For the text-containing cell, return its midpoint in (X, Y) coordinate format. 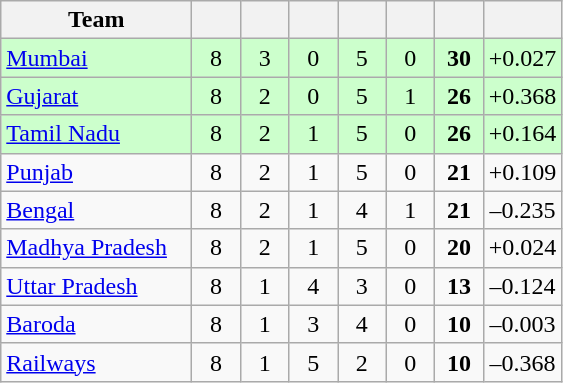
Mumbai (96, 58)
–0.368 (522, 362)
Uttar Pradesh (96, 286)
–0.124 (522, 286)
Railways (96, 362)
Gujarat (96, 96)
13 (460, 286)
+0.024 (522, 248)
+0.027 (522, 58)
30 (460, 58)
+0.368 (522, 96)
Tamil Nadu (96, 134)
Bengal (96, 210)
Punjab (96, 172)
20 (460, 248)
+0.164 (522, 134)
Baroda (96, 324)
+0.109 (522, 172)
–0.003 (522, 324)
–0.235 (522, 210)
Team (96, 20)
Madhya Pradesh (96, 248)
